Provide the (X, Y) coordinate of the cell's center where the given text is located.  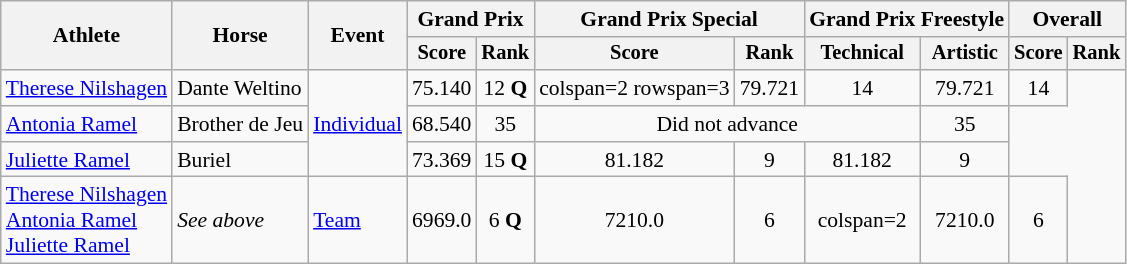
Artistic (964, 54)
Overall (1067, 19)
Horse (240, 36)
Grand Prix Special (669, 19)
12 Q (505, 88)
Buriel (240, 160)
68.540 (442, 124)
Individual (358, 124)
Grand Prix (470, 19)
Dante Weltino (240, 88)
Antonia Ramel (86, 124)
Technical (862, 54)
6 Q (505, 220)
Brother de Jeu (240, 124)
See above (240, 220)
Juliette Ramel (86, 160)
Event (358, 36)
Grand Prix Freestyle (906, 19)
colspan=2 (862, 220)
73.369 (442, 160)
Therese Nilshagen (86, 88)
75.140 (442, 88)
Did not advance (727, 124)
colspan=2 rowspan=3 (634, 88)
Athlete (86, 36)
Therese NilshagenAntonia RamelJuliette Ramel (86, 220)
Team (358, 220)
15 Q (505, 160)
6969.0 (442, 220)
